Provide the [x, y] coordinate of the cell's center where the given text is located.  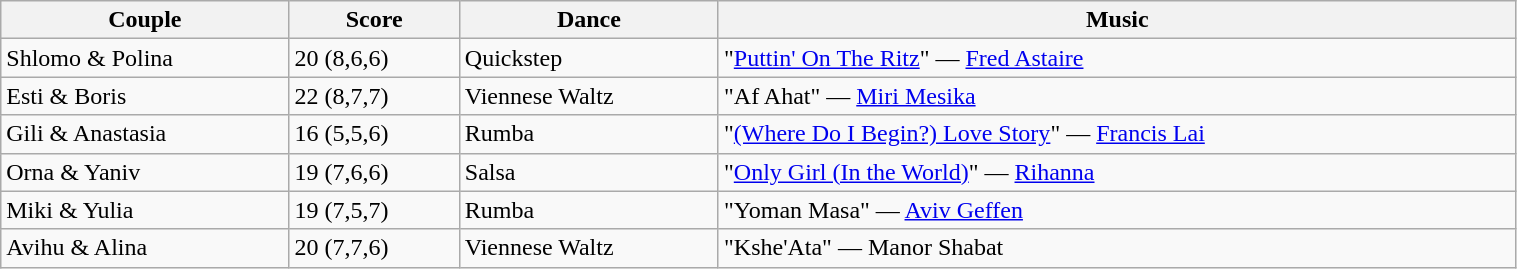
"Af Ahat" — Miri Mesika [1117, 96]
Dance [588, 20]
Esti & Boris [145, 96]
Score [374, 20]
20 (7,7,6) [374, 248]
Orna & Yaniv [145, 172]
"Kshe'Ata" — Manor Shabat [1117, 248]
Avihu & Alina [145, 248]
"Only Girl (In the World)" — Rihanna [1117, 172]
22 (8,7,7) [374, 96]
Shlomo & Polina [145, 58]
Miki & Yulia [145, 210]
"Yoman Masa" — Aviv Geffen [1117, 210]
Music [1117, 20]
Gili & Anastasia [145, 134]
19 (7,6,6) [374, 172]
Quickstep [588, 58]
20 (8,6,6) [374, 58]
Salsa [588, 172]
"Puttin' On The Ritz" — Fred Astaire [1117, 58]
19 (7,5,7) [374, 210]
Couple [145, 20]
"(Where Do I Begin?) Love Story" — Francis Lai [1117, 134]
16 (5,5,6) [374, 134]
